Scan for the cell matching the given text and deliver its (X, Y) coordinate at center. 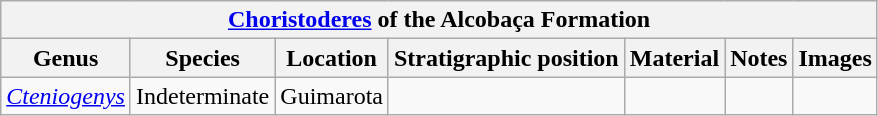
Cteniogenys (66, 96)
Indeterminate (202, 96)
Notes (759, 58)
Location (332, 58)
Choristoderes of the Alcobaça Formation (440, 20)
Material (674, 58)
Images (835, 58)
Stratigraphic position (506, 58)
Genus (66, 58)
Species (202, 58)
Guimarota (332, 96)
